Extract the [x, y] coordinate from the center of the cell holding the provided text.  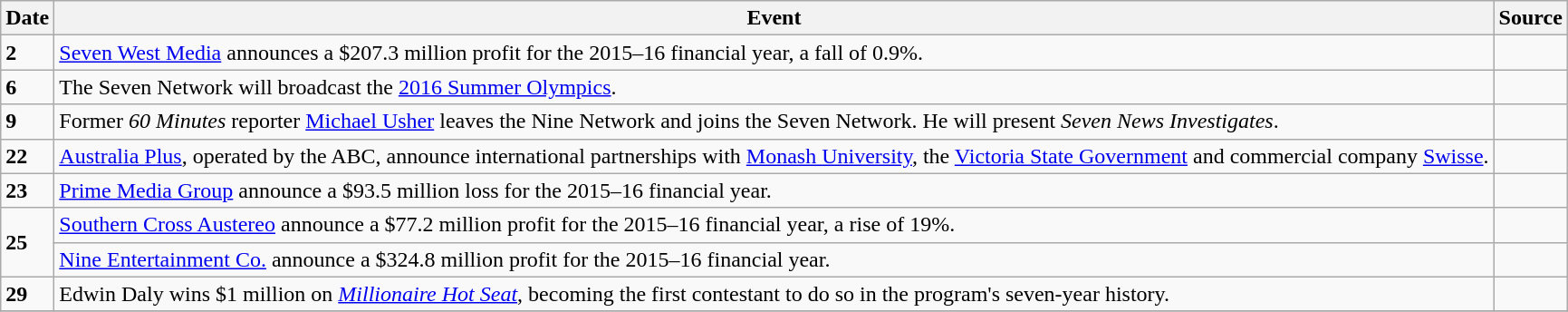
The Seven Network will broadcast the 2016 Summer Olympics. [774, 87]
Event [774, 18]
25 [27, 242]
6 [27, 87]
Seven West Media announces a $207.3 million profit for the 2015–16 financial year, a fall of 0.9%. [774, 53]
Southern Cross Austereo announce a $77.2 million profit for the 2015–16 financial year, a rise of 19%. [774, 225]
22 [27, 156]
9 [27, 122]
Source [1531, 18]
Edwin Daly wins $1 million on Millionaire Hot Seat, becoming the first contestant to do so in the program's seven-year history. [774, 294]
29 [27, 294]
Date [27, 18]
23 [27, 190]
2 [27, 53]
Nine Entertainment Co. announce a $324.8 million profit for the 2015–16 financial year. [774, 259]
Former 60 Minutes reporter Michael Usher leaves the Nine Network and joins the Seven Network. He will present Seven News Investigates. [774, 122]
Prime Media Group announce a $93.5 million loss for the 2015–16 financial year. [774, 190]
